Identify which cell holds the provided text, then report its (x, y) central coordinate. 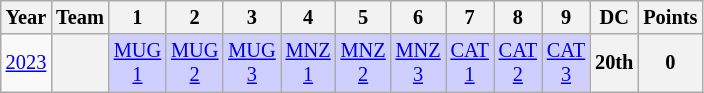
6 (418, 17)
MNZ2 (364, 63)
9 (566, 17)
2 (194, 17)
1 (138, 17)
MUG3 (252, 63)
3 (252, 17)
8 (518, 17)
CAT2 (518, 63)
MUG2 (194, 63)
MUG1 (138, 63)
4 (308, 17)
DC (614, 17)
Team (80, 17)
7 (470, 17)
5 (364, 17)
20th (614, 63)
Points (670, 17)
CAT3 (566, 63)
CAT1 (470, 63)
Year (26, 17)
0 (670, 63)
MNZ3 (418, 63)
MNZ1 (308, 63)
2023 (26, 63)
